Output the (X, Y) coordinate of the center of the cell containing the given text.  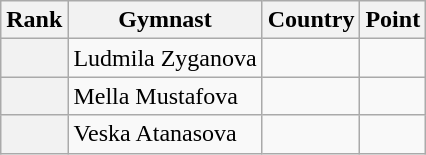
Gymnast (165, 20)
Mella Mustafova (165, 96)
Country (311, 20)
Point (393, 20)
Veska Atanasova (165, 134)
Ludmila Zyganova (165, 58)
Rank (34, 20)
